For the text-containing cell, return its midpoint in (x, y) coordinate format. 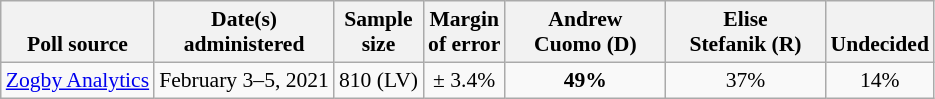
Date(s)administered (244, 32)
Samplesize (378, 32)
± 3.4% (464, 80)
14% (880, 80)
49% (585, 80)
Poll source (78, 32)
Undecided (880, 32)
February 3–5, 2021 (244, 80)
Marginof error (464, 32)
EliseStefanik (R) (745, 32)
Zogby Analytics (78, 80)
37% (745, 80)
AndrewCuomo (D) (585, 32)
810 (LV) (378, 80)
